Determine the (x, y) coordinate at the center of the cell enclosing the given text.  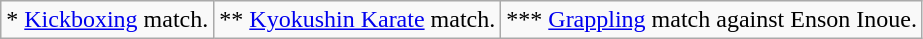
* Kickboxing match. (108, 20)
*** Grappling match against Enson Inoue. (712, 20)
** Kyokushin Karate match. (358, 20)
